Find where the given text appears and provide that cell's center as [x, y] coordinate. 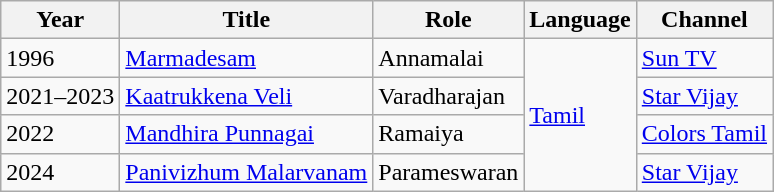
Tamil [580, 115]
Sun TV [704, 58]
Role [448, 20]
Title [246, 20]
Panivizhum Malarvanam [246, 172]
2024 [60, 172]
Mandhira Punnagai [246, 134]
Annamalai [448, 58]
2021–2023 [60, 96]
1996 [60, 58]
Channel [704, 20]
Kaatrukkena Veli [246, 96]
Marmadesam [246, 58]
2022 [60, 134]
Year [60, 20]
Varadharajan [448, 96]
Ramaiya [448, 134]
Language [580, 20]
Colors Tamil [704, 134]
Parameswaran [448, 172]
